Search for the cell housing the specified text and yield its (x, y) center coordinate. 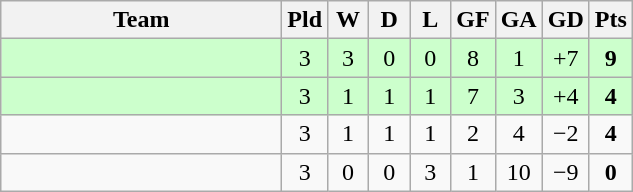
Pts (610, 20)
−2 (566, 134)
7 (473, 96)
+4 (566, 96)
10 (518, 172)
L (430, 20)
−9 (566, 172)
2 (473, 134)
GF (473, 20)
GD (566, 20)
+7 (566, 58)
8 (473, 58)
GA (518, 20)
Team (142, 20)
Pld (305, 20)
W (348, 20)
D (390, 20)
9 (610, 58)
